Determine the (X, Y) coordinate at the center of the cell enclosing the given text.  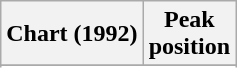
Peakposition (189, 34)
Chart (1992) (72, 34)
